Return the (X, Y) coordinate for the center point of the cell that contains the specified text.  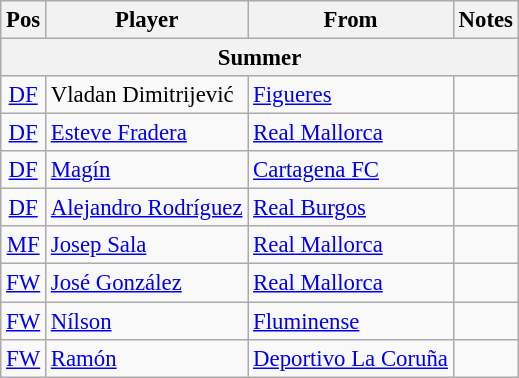
Notes (486, 20)
Ramón (147, 358)
Josep Sala (147, 245)
Fluminense (350, 321)
Figueres (350, 95)
Magín (147, 170)
Real Burgos (350, 208)
Nílson (147, 321)
Alejandro Rodríguez (147, 208)
Summer (260, 58)
MF (24, 245)
Cartagena FC (350, 170)
Esteve Fradera (147, 133)
Pos (24, 20)
Deportivo La Coruña (350, 358)
José González (147, 283)
Vladan Dimitrijević (147, 95)
Player (147, 20)
From (350, 20)
